Find where the given text appears and provide that cell's center as [x, y] coordinate. 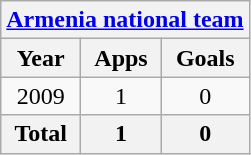
Total [41, 134]
Goals [205, 58]
Apps [122, 58]
Year [41, 58]
2009 [41, 96]
Armenia national team [125, 20]
